Identify which cell holds the provided text, then report its (x, y) central coordinate. 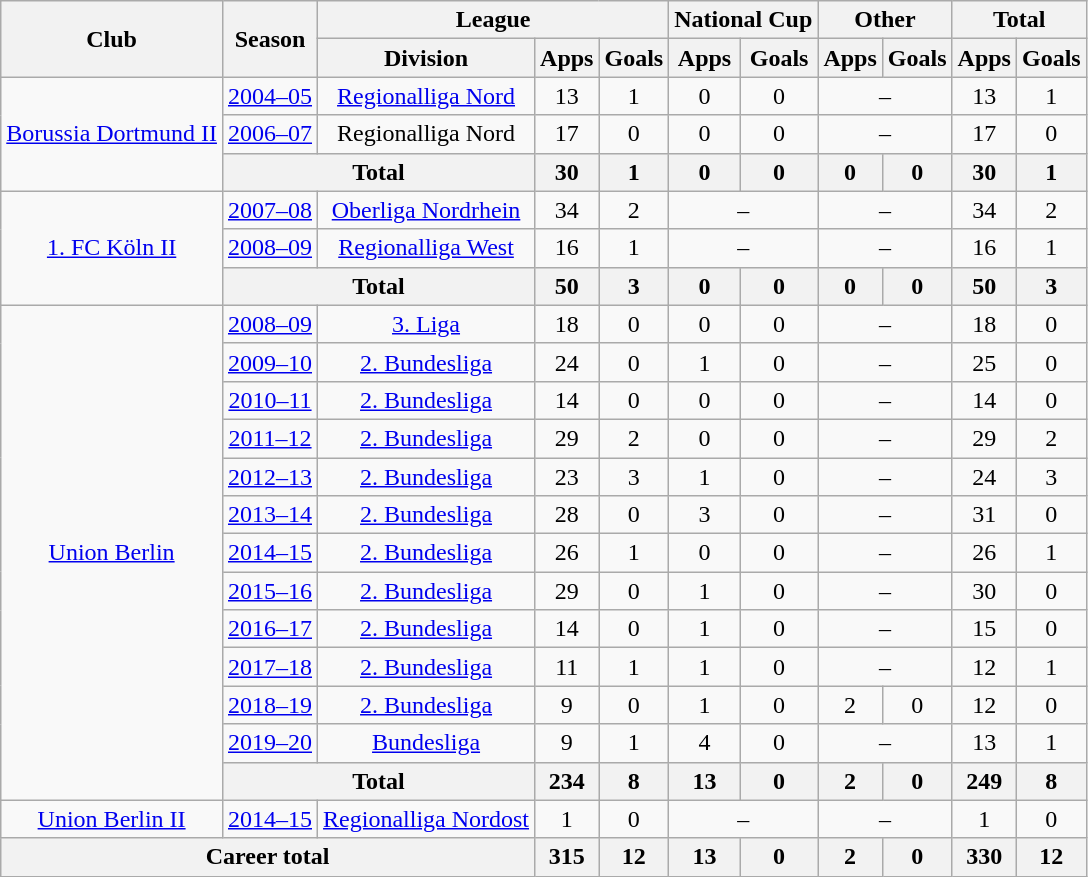
2017–18 (270, 667)
1. FC Köln II (112, 248)
330 (984, 857)
28 (567, 515)
2012–13 (270, 477)
11 (567, 667)
Division (426, 58)
Regionalliga Nordost (426, 819)
4 (705, 743)
Regionalliga West (426, 248)
2011–12 (270, 438)
23 (567, 477)
31 (984, 515)
2006–07 (270, 134)
25 (984, 362)
Union Berlin (112, 552)
Other (885, 20)
2004–05 (270, 96)
315 (567, 857)
2009–10 (270, 362)
2015–16 (270, 591)
249 (984, 781)
National Cup (744, 20)
3. Liga (426, 324)
Borussia Dortmund II (112, 134)
2018–19 (270, 705)
2016–17 (270, 629)
2013–14 (270, 515)
234 (567, 781)
Bundesliga (426, 743)
2010–11 (270, 400)
Union Berlin II (112, 819)
Season (270, 39)
2019–20 (270, 743)
15 (984, 629)
Career total (268, 857)
2007–08 (270, 210)
Oberliga Nordrhein (426, 210)
League (494, 20)
Club (112, 39)
